For the text-containing cell, return its midpoint in (x, y) coordinate format. 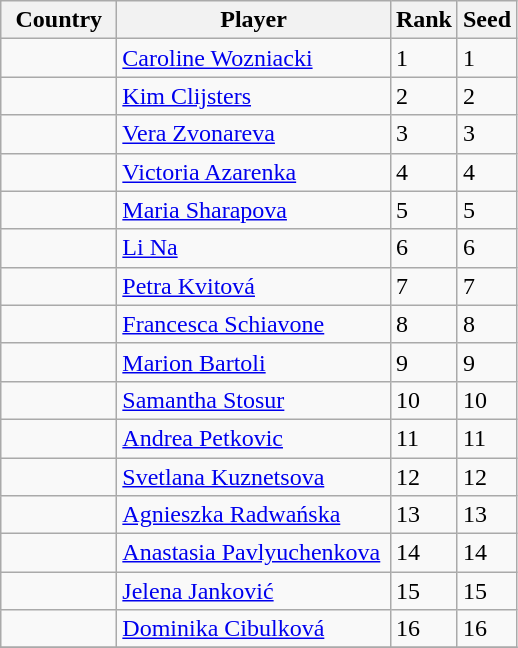
Country (59, 20)
Rank (424, 20)
Dominika Cibulková (254, 629)
Andrea Petkovic (254, 438)
Marion Bartoli (254, 362)
Anastasia Pavlyuchenkova (254, 553)
Victoria Azarenka (254, 172)
Li Na (254, 248)
Vera Zvonareva (254, 134)
Caroline Wozniacki (254, 58)
Seed (486, 20)
Svetlana Kuznetsova (254, 477)
Petra Kvitová (254, 286)
Kim Clijsters (254, 96)
Agnieszka Radwańska (254, 515)
Jelena Janković (254, 591)
Samantha Stosur (254, 400)
Player (254, 20)
Maria Sharapova (254, 210)
Francesca Schiavone (254, 324)
